Locate the cell with the specified text and output its [x, y] center coordinate. 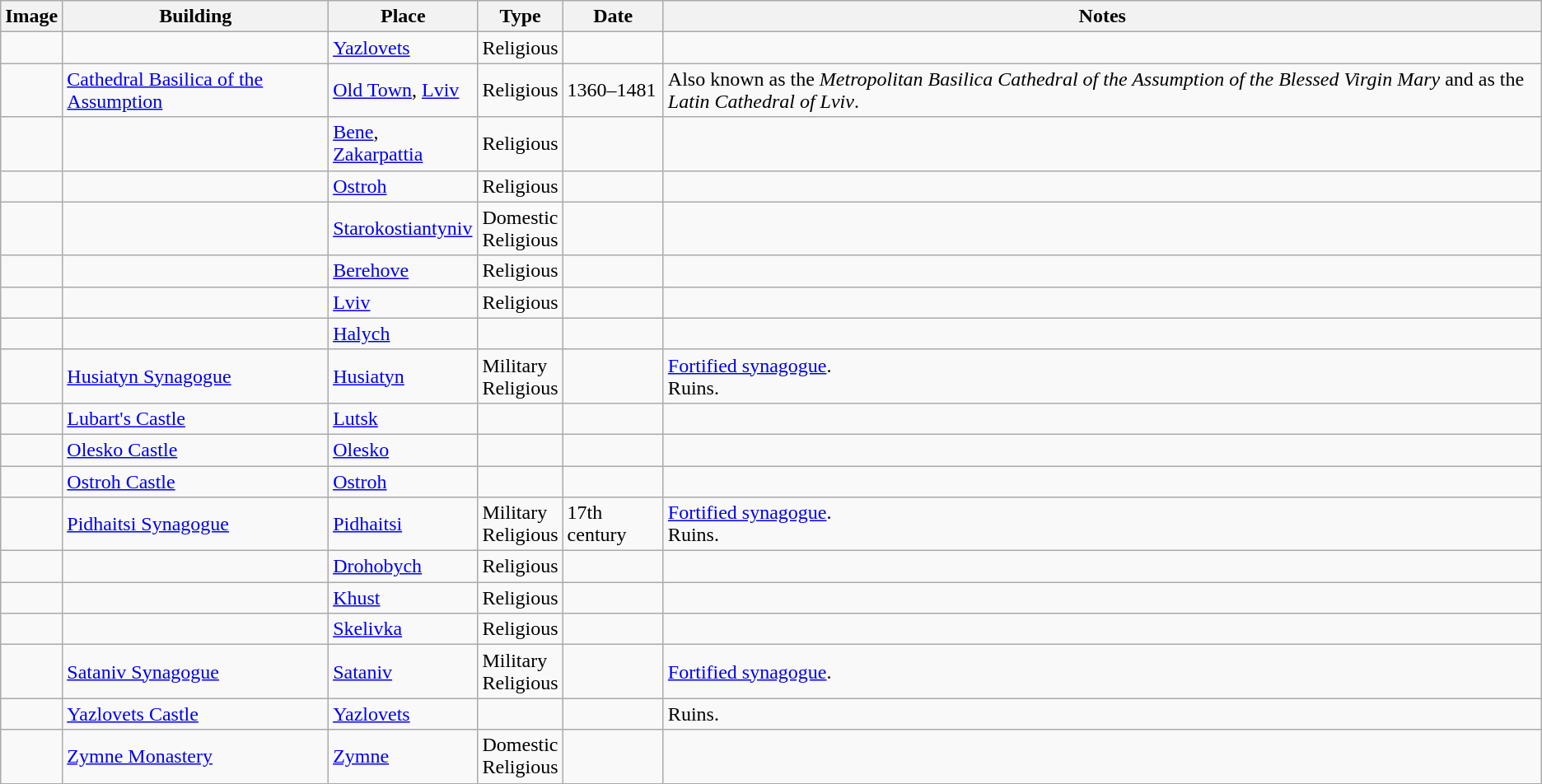
Old Town, Lviv [404, 91]
Starokostiantyniv [404, 229]
Sataniv Synagogue [196, 672]
Bene, Zakarpattia [404, 143]
Sataniv [404, 672]
Notes [1102, 16]
Zymne [404, 756]
Zymne Monastery [196, 756]
Pidhaitsi Synagogue [196, 524]
Building [196, 16]
Husiatyn Synagogue [196, 376]
Lubart's Castle [196, 418]
Halych [404, 334]
Drohobych [404, 567]
Olesko [404, 450]
Place [404, 16]
Pidhaitsi [404, 524]
Date [613, 16]
Skelivka [404, 629]
Image [31, 16]
Olesko Castle [196, 450]
Berehove [404, 271]
Cathedral Basilica of the Assumption [196, 91]
Ruins. [1102, 714]
Yazlovets Castle [196, 714]
Fortified synagogue. [1102, 672]
Also known as the Metropolitan Basilica Cathedral of the Assumption of the Blessed Virgin Mary and as the Latin Cathedral of Lviv. [1102, 91]
1360–1481 [613, 91]
Lutsk [404, 418]
Khust [404, 598]
Type [521, 16]
Husiatyn [404, 376]
Lviv [404, 302]
Ostroh Castle [196, 482]
17th century [613, 524]
